Determine the [x, y] coordinate at the center of the cell enclosing the given text.  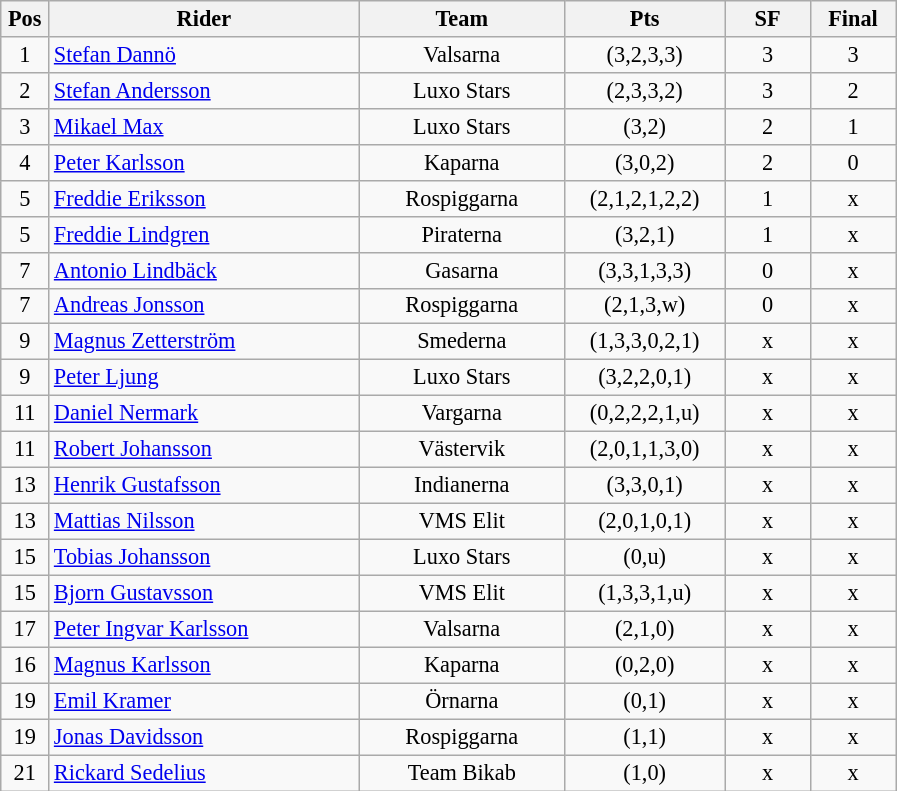
Bjorn Gustavsson [204, 593]
21 [25, 773]
Pts [644, 19]
Team Bikab [462, 773]
(3,2,1) [644, 234]
Andreas Jonsson [204, 306]
(1,1) [644, 737]
(2,0,1,0,1) [644, 521]
Rider [204, 19]
Antonio Lindbäck [204, 270]
(2,1,2,1,2,2) [644, 198]
(2,3,3,2) [644, 90]
Smederna [462, 342]
Mikael Max [204, 126]
(3,2,2,0,1) [644, 378]
(0,2,2,2,1,u) [644, 414]
16 [25, 665]
Stefan Andersson [204, 90]
(3,3,1,3,3) [644, 270]
Tobias Johansson [204, 557]
Team [462, 19]
Piraterna [462, 234]
17 [25, 629]
Rickard Sedelius [204, 773]
(1,3,3,0,2,1) [644, 342]
Magnus Karlsson [204, 665]
Final [852, 19]
Robert Johansson [204, 450]
(2,0,1,1,3,0) [644, 450]
(2,1,3,w) [644, 306]
(0,u) [644, 557]
Henrik Gustafsson [204, 485]
(1,0) [644, 773]
(2,1,0) [644, 629]
(3,0,2) [644, 162]
Magnus Zetterström [204, 342]
Daniel Nermark [204, 414]
SF [768, 19]
Vargarna [462, 414]
(3,2) [644, 126]
Mattias Nilsson [204, 521]
Freddie Lindgren [204, 234]
Peter Ljung [204, 378]
(0,2,0) [644, 665]
(1,3,3,1,u) [644, 593]
(3,2,3,3) [644, 55]
Jonas Davidsson [204, 737]
Peter Karlsson [204, 162]
Indianerna [462, 485]
Freddie Eriksson [204, 198]
4 [25, 162]
(0,1) [644, 701]
Pos [25, 19]
Stefan Dannö [204, 55]
Peter Ingvar Karlsson [204, 629]
Örnarna [462, 701]
(3,3,0,1) [644, 485]
Emil Kramer [204, 701]
Västervik [462, 450]
Gasarna [462, 270]
